Search for the cell housing the specified text and yield its [x, y] center coordinate. 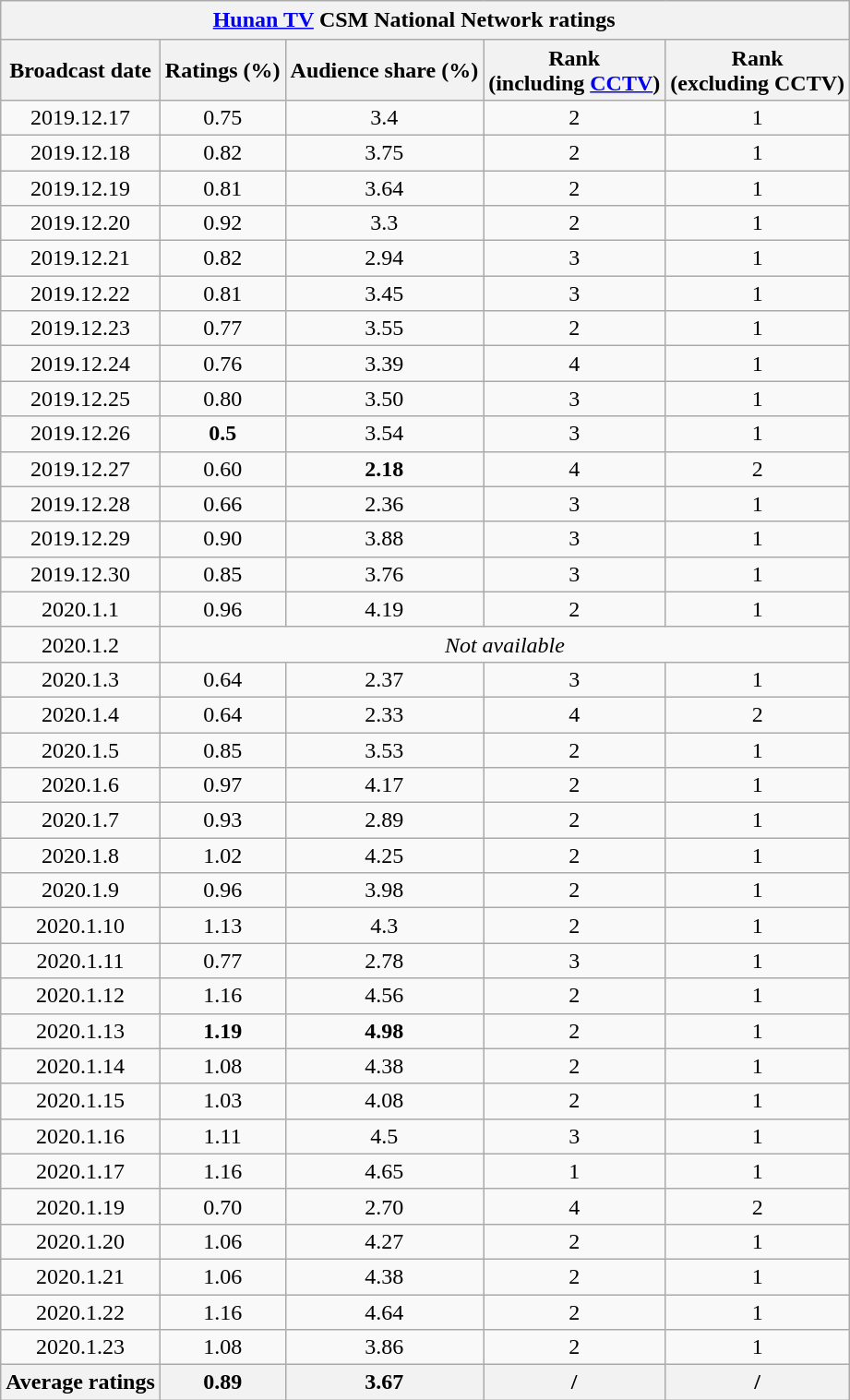
3.75 [384, 152]
4.5 [384, 1136]
2020.1.11 [81, 961]
0.76 [222, 364]
3.98 [384, 891]
3.54 [384, 434]
2019.12.25 [81, 399]
2.36 [384, 504]
2.18 [384, 469]
1.02 [222, 856]
2020.1.21 [81, 1276]
2.94 [384, 258]
3.39 [384, 364]
0.92 [222, 223]
4.65 [384, 1171]
1.13 [222, 926]
3.45 [384, 293]
2020.1.6 [81, 785]
3.3 [384, 223]
0.60 [222, 469]
2020.1.2 [81, 644]
Broadcast date [81, 70]
2020.1.14 [81, 1066]
2020.1.19 [81, 1206]
4.08 [384, 1101]
0.89 [222, 1382]
2.37 [384, 679]
2020.1.20 [81, 1241]
2019.12.19 [81, 187]
2020.1.9 [81, 891]
2019.12.26 [81, 434]
2020.1.22 [81, 1311]
3.88 [384, 539]
0.66 [222, 504]
2.70 [384, 1206]
2019.12.23 [81, 329]
2020.1.5 [81, 750]
4.27 [384, 1241]
2019.12.28 [81, 504]
1.11 [222, 1136]
2019.12.22 [81, 293]
4.19 [384, 609]
2020.1.17 [81, 1171]
2020.1.15 [81, 1101]
0.97 [222, 785]
Rank(excluding CCTV) [758, 70]
0.75 [222, 117]
0.90 [222, 539]
2020.1.7 [81, 820]
0.5 [222, 434]
1.03 [222, 1101]
2020.1.23 [81, 1347]
2020.1.3 [81, 679]
2019.12.20 [81, 223]
4.56 [384, 996]
3.4 [384, 117]
3.64 [384, 187]
4.98 [384, 1031]
2019.12.18 [81, 152]
3.86 [384, 1347]
2.89 [384, 820]
2020.1.16 [81, 1136]
Audience share (%) [384, 70]
2020.1.13 [81, 1031]
0.93 [222, 820]
1.19 [222, 1031]
0.70 [222, 1206]
2019.12.30 [81, 574]
3.53 [384, 750]
2020.1.10 [81, 926]
2.78 [384, 961]
2019.12.21 [81, 258]
3.67 [384, 1382]
Rank(including CCTV) [574, 70]
4.25 [384, 856]
4.64 [384, 1311]
2019.12.24 [81, 364]
2019.12.17 [81, 117]
3.50 [384, 399]
2019.12.27 [81, 469]
3.55 [384, 329]
2020.1.12 [81, 996]
2020.1.1 [81, 609]
Average ratings [81, 1382]
4.17 [384, 785]
Not available [504, 644]
2020.1.4 [81, 714]
Ratings (%) [222, 70]
0.80 [222, 399]
3.76 [384, 574]
2.33 [384, 714]
4.3 [384, 926]
Hunan TV CSM National Network ratings [425, 20]
2019.12.29 [81, 539]
2020.1.8 [81, 856]
